From the cell containing the given text, extract its center point as [x, y] coordinate. 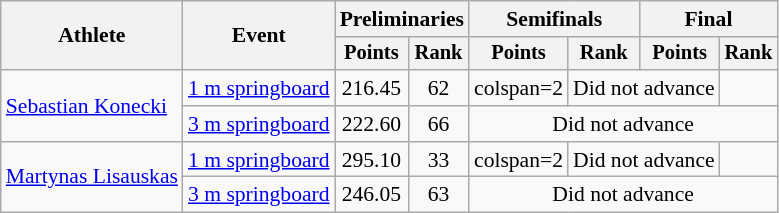
246.05 [372, 195]
66 [438, 124]
Event [259, 36]
62 [438, 88]
222.60 [372, 124]
63 [438, 195]
Preliminaries [402, 19]
295.10 [372, 160]
216.45 [372, 88]
Athlete [92, 36]
Sebastian Konecki [92, 106]
Final [709, 19]
Semifinals [554, 19]
Martynas Lisauskas [92, 178]
33 [438, 160]
